Provide the [X, Y] coordinate of the cell's center where the given text is located.  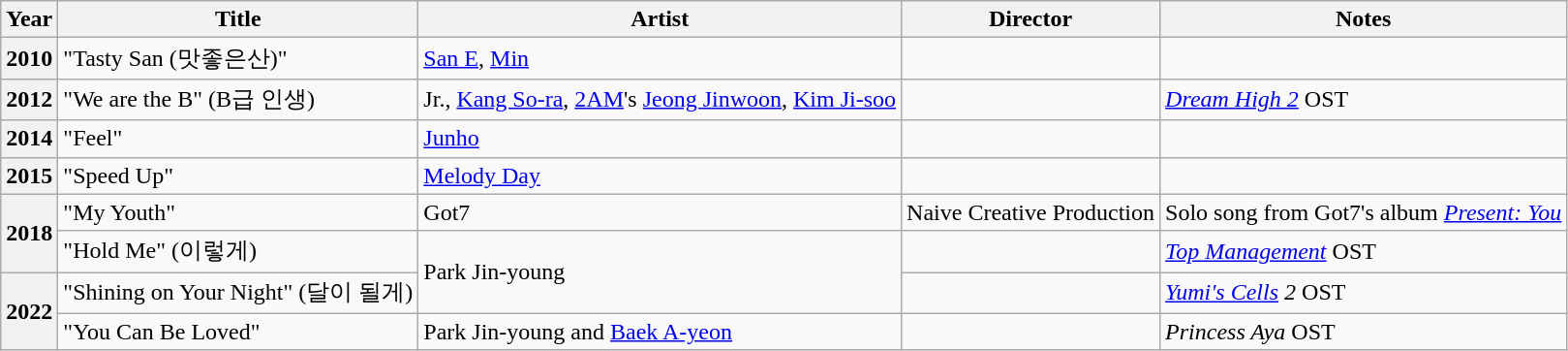
"Feel" [238, 139]
"My Youth" [238, 212]
2018 [29, 233]
Jr., Kang So-ra, 2AM's Jeong Jinwoon, Kim Ji-soo [661, 99]
2010 [29, 58]
"Tasty San (맛좋은산)" [238, 58]
Princess Aya OST [1364, 332]
Artist [661, 19]
Year [29, 19]
Yumi's Cells 2 OST [1364, 293]
Notes [1364, 19]
Park Jin-young [661, 271]
Got7 [661, 212]
Naive Creative Production [1030, 212]
2015 [29, 175]
"Hold Me" (이렇게) [238, 252]
2012 [29, 99]
Director [1030, 19]
"You Can Be Loved" [238, 332]
Solo song from Got7's album Present: You [1364, 212]
Title [238, 19]
"Speed Up" [238, 175]
"Shining on Your Night" (달이 될게) [238, 293]
2022 [29, 312]
San E, Min [661, 58]
Top Management OST [1364, 252]
Junho [661, 139]
Dream High 2 OST [1364, 99]
Park Jin-young and Baek A-yeon [661, 332]
Melody Day [661, 175]
"We are the B" (B급 인생) [238, 99]
2014 [29, 139]
